Find where the given text appears and provide that cell's center as [x, y] coordinate. 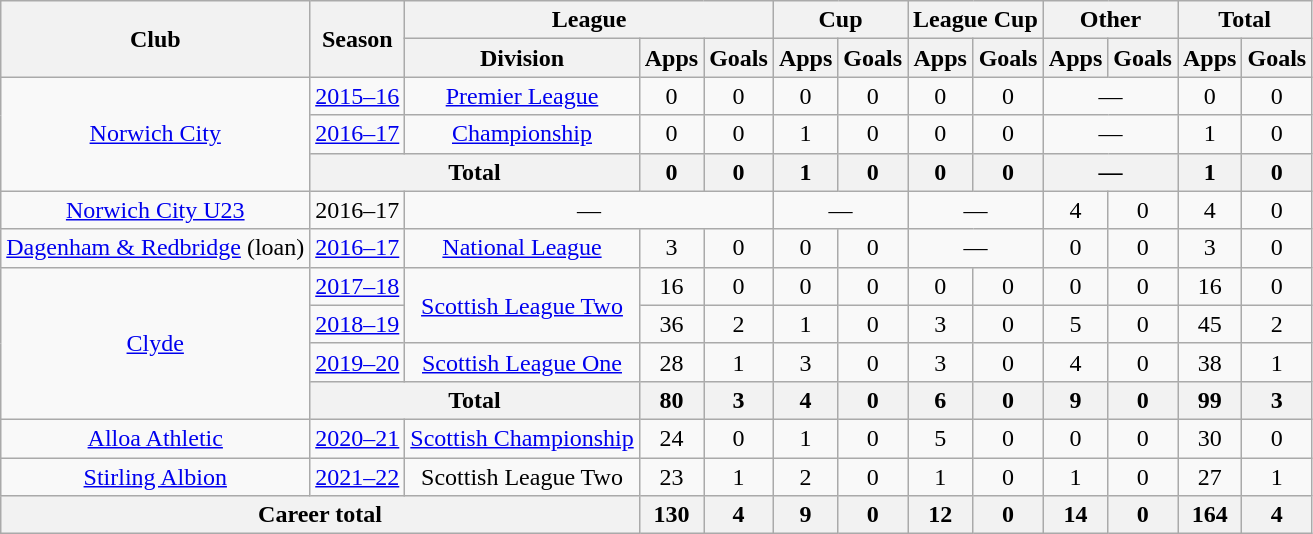
Premier League [522, 96]
45 [1210, 324]
National League [522, 248]
80 [671, 400]
14 [1075, 515]
2017–18 [358, 286]
30 [1210, 438]
League Cup [976, 20]
2021–22 [358, 477]
Dagenham & Redbridge (loan) [156, 248]
6 [940, 400]
2020–21 [358, 438]
36 [671, 324]
38 [1210, 362]
Club [156, 39]
Championship [522, 134]
Career total [320, 515]
Division [522, 58]
99 [1210, 400]
Alloa Athletic [156, 438]
28 [671, 362]
2019–20 [358, 362]
12 [940, 515]
Norwich City U23 [156, 210]
Scottish League One [522, 362]
24 [671, 438]
Cup [840, 20]
Scottish Championship [522, 438]
Clyde [156, 343]
130 [671, 515]
Other [1110, 20]
164 [1210, 515]
2018–19 [358, 324]
League [590, 20]
Norwich City [156, 134]
Stirling Albion [156, 477]
23 [671, 477]
2015–16 [358, 96]
27 [1210, 477]
Season [358, 39]
